Locate the cell with the specified text and output its [X, Y] center coordinate. 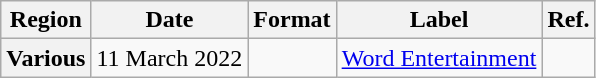
Date [170, 20]
11 March 2022 [170, 58]
Region [46, 20]
Label [439, 20]
Various [46, 58]
Ref. [568, 20]
Word Entertainment [439, 58]
Format [292, 20]
